Detect which cell encompasses the target text, then output its [X, Y] center coordinate. 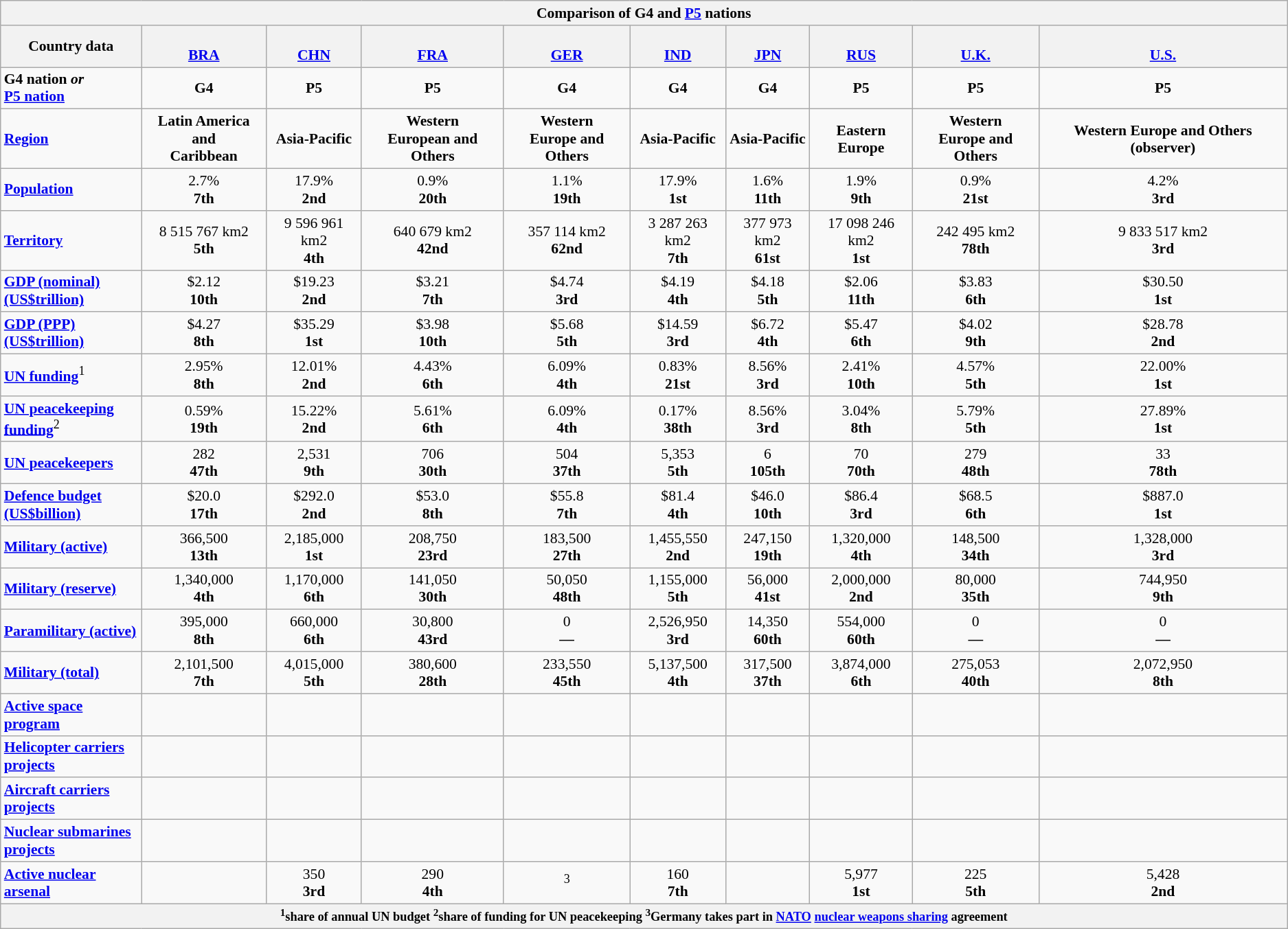
Military (reserve) [71, 589]
9 833 517 km23rd [1162, 240]
12.01%2nd [315, 375]
1,155,0005th [677, 589]
22.00%1st [1162, 375]
744,9509th [1162, 589]
5,9771st [861, 883]
5,137,5004th [677, 673]
$2.1210th [204, 291]
4,015,0005th [315, 673]
233,55045th [567, 673]
0.9%21st [975, 190]
$53.08th [433, 505]
UN peacekeepers [71, 463]
141,05030th [433, 589]
1,170,0006th [315, 589]
70630th [433, 463]
17 098 246 km21st [861, 240]
RUS [861, 47]
$5.476th [861, 334]
50,05048th [567, 589]
GDP (PPP) (US$trillion) [71, 334]
Aircraft carriers projects [71, 799]
357 114 km262nd [567, 240]
Comparison of G4 and P5 nations [644, 13]
2,5319th [315, 463]
2,072,9508th [1162, 673]
JPN [768, 47]
Population [71, 190]
1,455,5502nd [677, 547]
$4.743rd [567, 291]
2.7%7th [204, 190]
Latin America andCaribbean [204, 139]
$3.836th [975, 291]
1share of annual UN budget 2share of funding for UN peacekeeping 3Germany takes part in NATO nuclear weapons sharing agreement [644, 916]
8 515 767 km25th [204, 240]
5,3535th [677, 463]
17.9%1st [677, 190]
183,50027th [567, 547]
0.17%38th [677, 419]
$28.782nd [1162, 334]
$35.291st [315, 334]
1607th [677, 883]
317,50037th [768, 673]
2,526,9503rd [677, 630]
Active nuclear arsenal [71, 883]
1.6%11th [768, 190]
27.89%1st [1162, 419]
2904th [433, 883]
$2.0611th [861, 291]
Region [71, 139]
Western Europe and Others (observer) [1162, 139]
$86.43rd [861, 505]
WesternEuropean and Others [433, 139]
660,0006th [315, 630]
Military (total) [71, 673]
30,80043rd [433, 630]
Defence budget (US$billion) [71, 505]
6105th [768, 463]
2.41%10th [861, 375]
28247th [204, 463]
$19.232nd [315, 291]
247,15019th [768, 547]
3378th [1162, 463]
$5.685th [567, 334]
14,35060th [768, 630]
$4.029th [975, 334]
GDP (nominal) (US$trillion) [71, 291]
3,874,0006th [861, 673]
U.K. [975, 47]
3503rd [315, 883]
2,000,0002nd [861, 589]
GER [567, 47]
1,328,0003rd [1162, 547]
2,185,0001st [315, 547]
4.43%6th [433, 375]
$3.217th [433, 291]
Nuclear submarines projects [71, 840]
FRA [433, 47]
EasternEurope [861, 139]
$4.278th [204, 334]
3 287 263 km27th [677, 240]
380,60028th [433, 673]
$14.593rd [677, 334]
CHN [315, 47]
2255th [975, 883]
9 596 961 km24th [315, 240]
$46.010th [768, 505]
4.57%5th [975, 375]
UN funding1 [71, 375]
2.95%8th [204, 375]
5,4282nd [1162, 883]
366,50013th [204, 547]
4.2%3rd [1162, 190]
5.61%6th [433, 419]
Military (active) [71, 547]
275,05340th [975, 673]
554,00060th [861, 630]
BRA [204, 47]
27948th [975, 463]
2,101,5007th [204, 673]
148,50034th [975, 547]
1.9%9th [861, 190]
Active space program [71, 714]
Helicopter carriers projects [71, 757]
0.59%19th [204, 419]
$292.02nd [315, 505]
56,00041st [768, 589]
$887.01st [1162, 505]
0.83%21st [677, 375]
3.04%8th [861, 419]
5.79%5th [975, 419]
1,340,0004th [204, 589]
3 [567, 883]
$20.017th [204, 505]
$55.87th [567, 505]
G4 nation orP5 nation [71, 88]
0.9%20th [433, 190]
IND [677, 47]
Paramilitary (active) [71, 630]
$68.56th [975, 505]
395,0008th [204, 630]
377 973 km261st [768, 240]
242 495 km278th [975, 240]
$81.44th [677, 505]
15.22%2nd [315, 419]
208,75023rd [433, 547]
1,320,0004th [861, 547]
$30.501st [1162, 291]
$3.9810th [433, 334]
Territory [71, 240]
17.9%2nd [315, 190]
1.1%19th [567, 190]
80,00035th [975, 589]
Country data [71, 47]
7070th [861, 463]
U.S. [1162, 47]
UN peacekeeping funding2 [71, 419]
$4.185th [768, 291]
$6.724th [768, 334]
50437th [567, 463]
640 679 km242nd [433, 240]
$4.194th [677, 291]
